From the cell containing the given text, extract its center point as [x, y] coordinate. 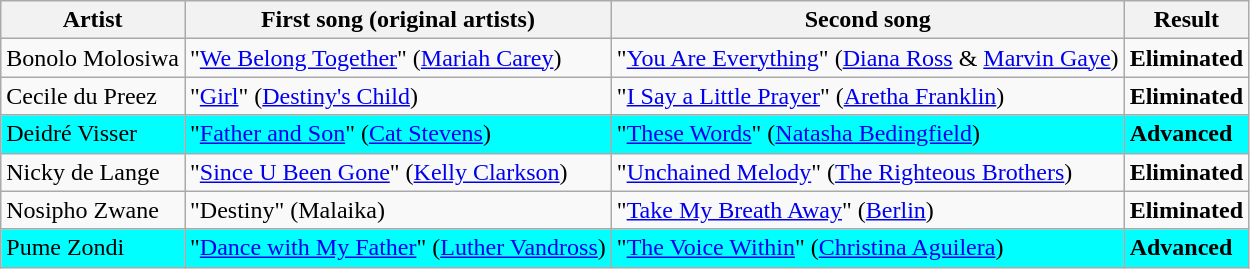
"Since U Been Gone" (Kelly Clarkson) [398, 172]
Nicky de Lange [93, 172]
Second song [868, 20]
"We Belong Together" (Mariah Carey) [398, 58]
Artist [93, 20]
"You Are Everything" (Diana Ross & Marvin Gaye) [868, 58]
"I Say a Little Prayer" (Aretha Franklin) [868, 96]
"Girl" (Destiny's Child) [398, 96]
Pume Zondi [93, 248]
"These Words" (Natasha Bedingfield) [868, 134]
"Father and Son" (Cat Stevens) [398, 134]
"Unchained Melody" (The Righteous Brothers) [868, 172]
Deidré Visser [93, 134]
"Destiny" (Malaika) [398, 210]
"The Voice Within" (Christina Aguilera) [868, 248]
Bonolo Molosiwa [93, 58]
Result [1186, 20]
"Take My Breath Away" (Berlin) [868, 210]
"Dance with My Father" (Luther Vandross) [398, 248]
Nosipho Zwane [93, 210]
First song (original artists) [398, 20]
Cecile du Preez [93, 96]
